Extract the [x, y] coordinate from the center of the cell holding the provided text.  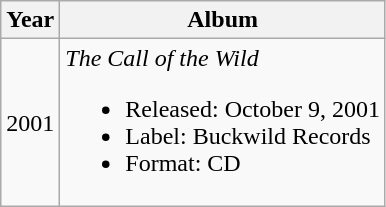
The Call of the WildReleased: October 9, 2001Label: Buckwild RecordsFormat: CD [223, 122]
2001 [30, 122]
Year [30, 20]
Album [223, 20]
